From the cell containing the given text, extract its center point as (x, y) coordinate. 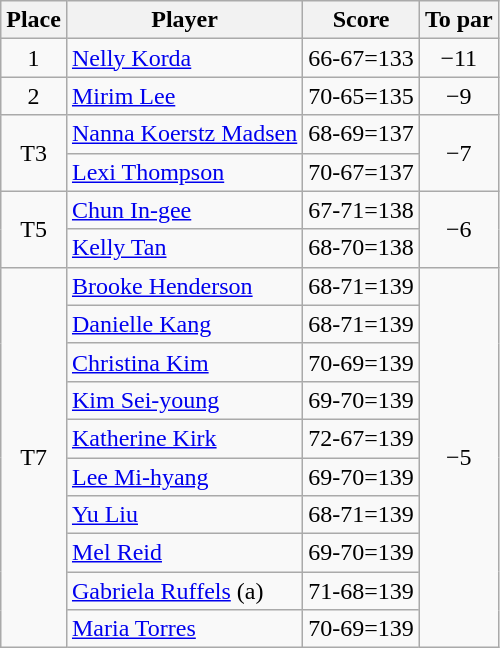
Nelly Korda (184, 58)
To par (458, 20)
72-67=139 (362, 438)
67-71=138 (362, 210)
Chun In-gee (184, 210)
71-68=139 (362, 591)
Lee Mi-hyang (184, 477)
Mel Reid (184, 553)
Score (362, 20)
Brooke Henderson (184, 286)
T5 (34, 229)
Katherine Kirk (184, 438)
Danielle Kang (184, 324)
2 (34, 96)
Place (34, 20)
−5 (458, 458)
Mirim Lee (184, 96)
Christina Kim (184, 362)
Yu Liu (184, 515)
−7 (458, 153)
Gabriela Ruffels (a) (184, 591)
Nanna Koerstz Madsen (184, 134)
−11 (458, 58)
68-70=138 (362, 248)
68-69=137 (362, 134)
Player (184, 20)
1 (34, 58)
66-67=133 (362, 58)
70-67=137 (362, 172)
Lexi Thompson (184, 172)
Kim Sei-young (184, 400)
T7 (34, 458)
−9 (458, 96)
T3 (34, 153)
Kelly Tan (184, 248)
Maria Torres (184, 629)
70-65=135 (362, 96)
−6 (458, 229)
